Search for the cell housing the specified text and yield its [X, Y] center coordinate. 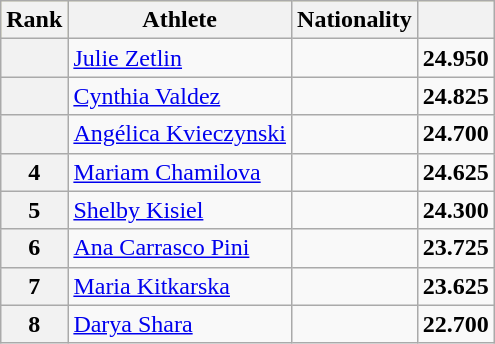
Nationality [355, 20]
6 [34, 248]
24.625 [456, 172]
23.725 [456, 248]
Julie Zetlin [180, 58]
24.825 [456, 96]
22.700 [456, 324]
Ana Carrasco Pini [180, 248]
24.950 [456, 58]
Shelby Kisiel [180, 210]
5 [34, 210]
24.700 [456, 134]
Maria Kitkarska [180, 286]
Athlete [180, 20]
7 [34, 286]
Darya Shara [180, 324]
Rank [34, 20]
4 [34, 172]
Cynthia Valdez [180, 96]
23.625 [456, 286]
8 [34, 324]
Angélica Kvieczynski [180, 134]
24.300 [456, 210]
Mariam Chamilova [180, 172]
